Search for the cell housing the specified text and yield its (x, y) center coordinate. 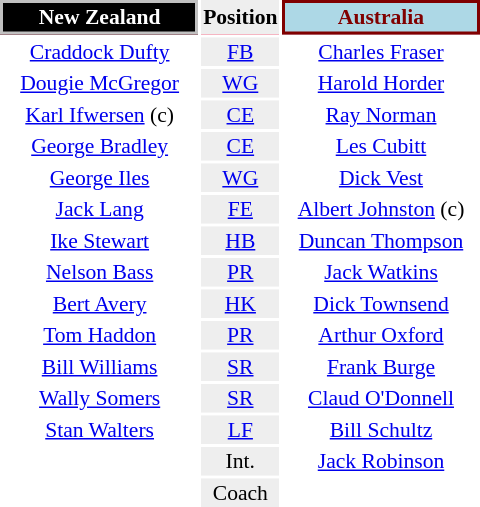
FB (240, 52)
Stan Walters (100, 430)
Karl Ifwersen (c) (100, 114)
Bill Williams (100, 366)
LF (240, 430)
Duncan Thompson (381, 240)
HK (240, 304)
HB (240, 240)
Harold Horder (381, 83)
Ray Norman (381, 114)
Bert Avery (100, 304)
Frank Burge (381, 366)
Claud O'Donnell (381, 398)
Jack Robinson (381, 461)
Australia (381, 17)
Jack Lang (100, 209)
Coach (240, 492)
Bill Schultz (381, 430)
Craddock Dufty (100, 52)
Dick Townsend (381, 304)
Wally Somers (100, 398)
Nelson Bass (100, 272)
Les Cubitt (381, 146)
Albert Johnston (c) (381, 209)
Dick Vest (381, 178)
Position (240, 17)
Jack Watkins (381, 272)
Tom Haddon (100, 335)
Arthur Oxford (381, 335)
Ike Stewart (100, 240)
New Zealand (100, 17)
Int. (240, 461)
Dougie McGregor (100, 83)
George Iles (100, 178)
FE (240, 209)
Charles Fraser (381, 52)
George Bradley (100, 146)
